Search for the cell housing the specified text and yield its (x, y) center coordinate. 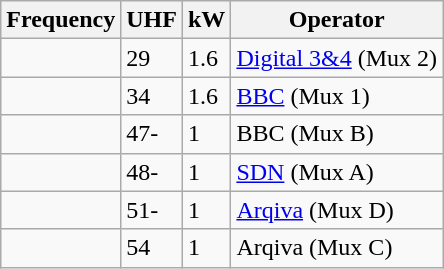
Frequency (61, 20)
54 (152, 248)
kW (206, 20)
Operator (337, 20)
BBC (Mux B) (337, 134)
Arqiva (Mux D) (337, 210)
29 (152, 58)
Arqiva (Mux C) (337, 248)
SDN (Mux A) (337, 172)
48- (152, 172)
47- (152, 134)
BBC (Mux 1) (337, 96)
UHF (152, 20)
Digital 3&4 (Mux 2) (337, 58)
51- (152, 210)
34 (152, 96)
